Scan for the cell matching the given text and deliver its [x, y] coordinate at center. 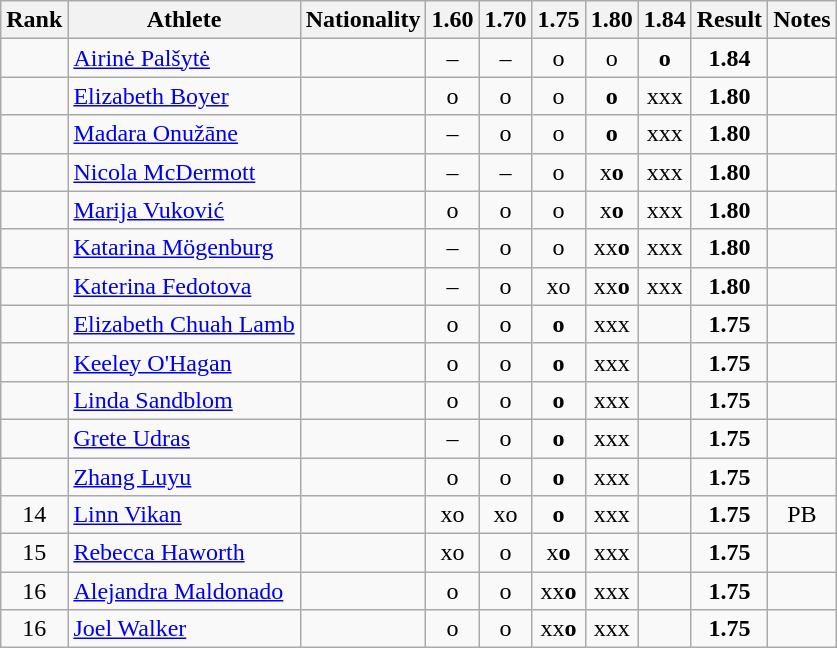
Katarina Mögenburg [184, 248]
1.60 [452, 20]
Alejandra Maldonado [184, 591]
Nicola McDermott [184, 172]
Result [729, 20]
Notes [802, 20]
Elizabeth Boyer [184, 96]
Linn Vikan [184, 515]
Grete Udras [184, 438]
Zhang Luyu [184, 477]
Nationality [363, 20]
Athlete [184, 20]
Airinė Palšytė [184, 58]
Keeley O'Hagan [184, 362]
Madara Onužāne [184, 134]
1.70 [506, 20]
Rebecca Haworth [184, 553]
PB [802, 515]
Katerina Fedotova [184, 286]
Marija Vuković [184, 210]
Rank [34, 20]
Joel Walker [184, 629]
Elizabeth Chuah Lamb [184, 324]
15 [34, 553]
Linda Sandblom [184, 400]
14 [34, 515]
